Output the [X, Y] coordinate of the center of the cell containing the given text.  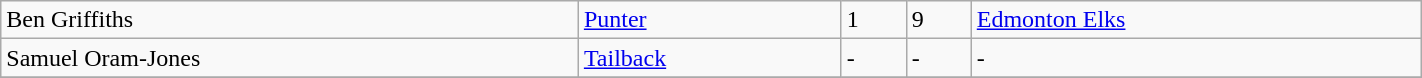
9 [938, 20]
1 [874, 20]
Ben Griffiths [290, 20]
Punter [710, 20]
Tailback [710, 58]
Edmonton Elks [1196, 20]
Samuel Oram-Jones [290, 58]
